For the text-containing cell, return its midpoint in (x, y) coordinate format. 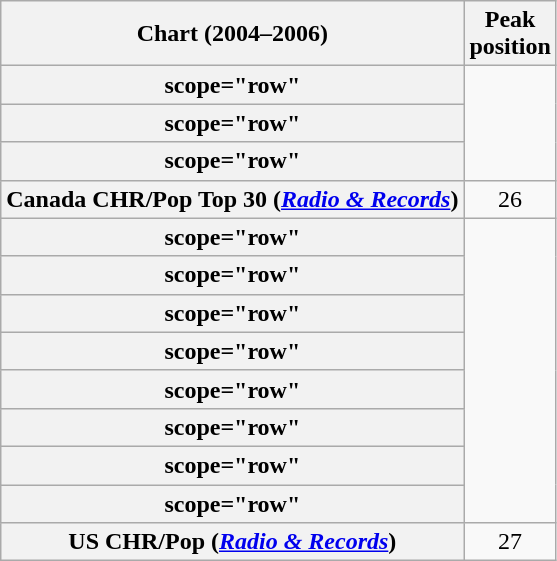
Canada CHR/Pop Top 30 (Radio & Records) (232, 199)
Chart (2004–2006) (232, 34)
26 (510, 199)
27 (510, 542)
Peakposition (510, 34)
US CHR/Pop (Radio & Records) (232, 542)
